From the cell containing the given text, extract its center point as [x, y] coordinate. 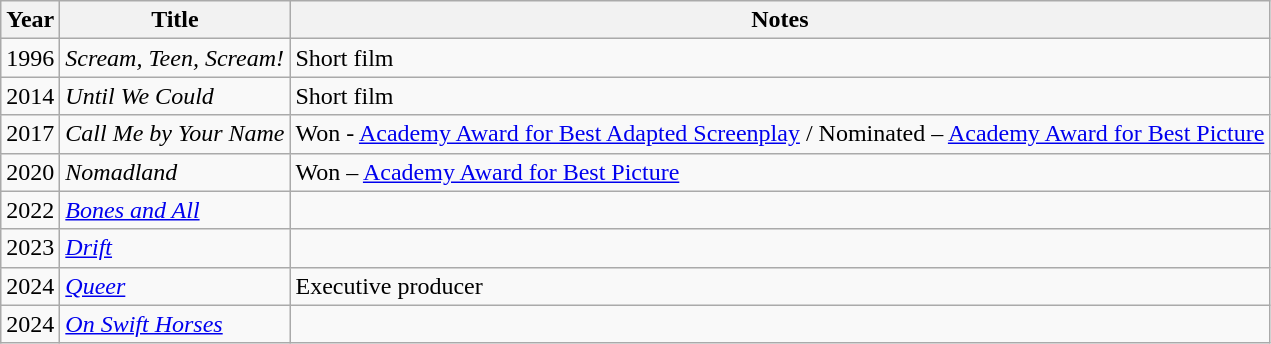
2017 [30, 134]
Until We Could [175, 96]
Notes [780, 20]
Drift [175, 248]
Year [30, 20]
Title [175, 20]
2022 [30, 210]
1996 [30, 58]
Executive producer [780, 286]
Won - Academy Award for Best Adapted Screenplay / Nominated – Academy Award for Best Picture [780, 134]
2023 [30, 248]
Call Me by Your Name [175, 134]
Scream, Teen, Scream! [175, 58]
Bones and All [175, 210]
Queer [175, 286]
On Swift Horses [175, 324]
Nomadland [175, 172]
2020 [30, 172]
2014 [30, 96]
Won – Academy Award for Best Picture [780, 172]
